Pinpoint the cell where the given text exists, returning its [X, Y] midpoint coordinate. 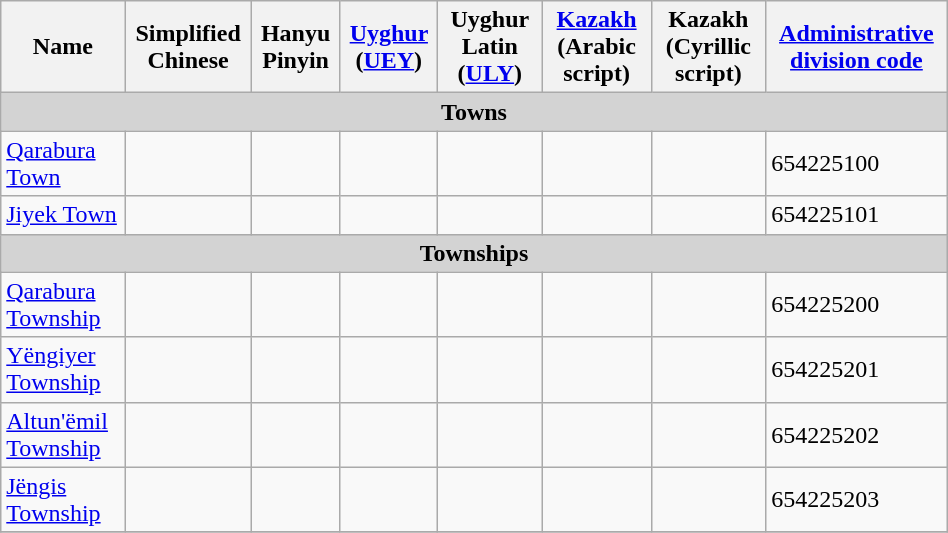
Jëngis Township [63, 500]
Hanyu Pinyin [296, 47]
Towns [474, 112]
654225202 [857, 434]
654225101 [857, 215]
654225200 [857, 304]
Qarabura Town [63, 164]
Name [63, 47]
654225100 [857, 164]
654225201 [857, 370]
Altun'ëmil Township [63, 434]
Uyghur Latin (ULY) [490, 47]
Townships [474, 253]
Kazakh (Cyrillic script) [708, 47]
Administrative division code [857, 47]
Simplified Chinese [188, 47]
Qarabura Township [63, 304]
Kazakh (Arabic script) [596, 47]
Yëngiyer Township [63, 370]
Uyghur (UEY) [389, 47]
Jiyek Town [63, 215]
654225203 [857, 500]
